Return (X, Y) of the center of cell containing provided text 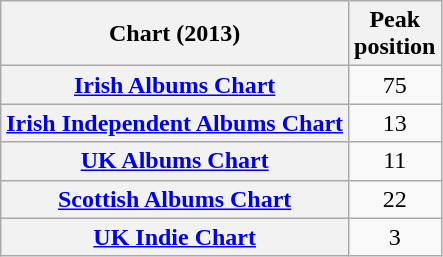
3 (395, 237)
Chart (2013) (175, 34)
Peakposition (395, 34)
Irish Albums Chart (175, 85)
Irish Independent Albums Chart (175, 123)
Scottish Albums Chart (175, 199)
11 (395, 161)
13 (395, 123)
UK Albums Chart (175, 161)
UK Indie Chart (175, 237)
22 (395, 199)
75 (395, 85)
